Return the [X, Y] coordinate for the center point of the cell that contains the specified text.  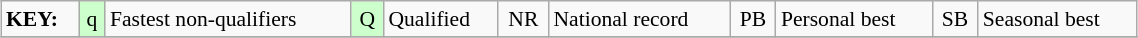
National record [639, 19]
Fastest non-qualifiers [228, 19]
Qualified [440, 19]
KEY: [40, 19]
Q [367, 19]
NR [523, 19]
Personal best [854, 19]
q [92, 19]
Seasonal best [1058, 19]
PB [753, 19]
SB [955, 19]
